For the text-containing cell, return its midpoint in [X, Y] coordinate format. 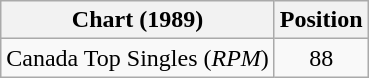
Canada Top Singles (RPM) [138, 58]
88 [321, 58]
Position [321, 20]
Chart (1989) [138, 20]
